Output the (x, y) coordinate of the center of the cell containing the given text.  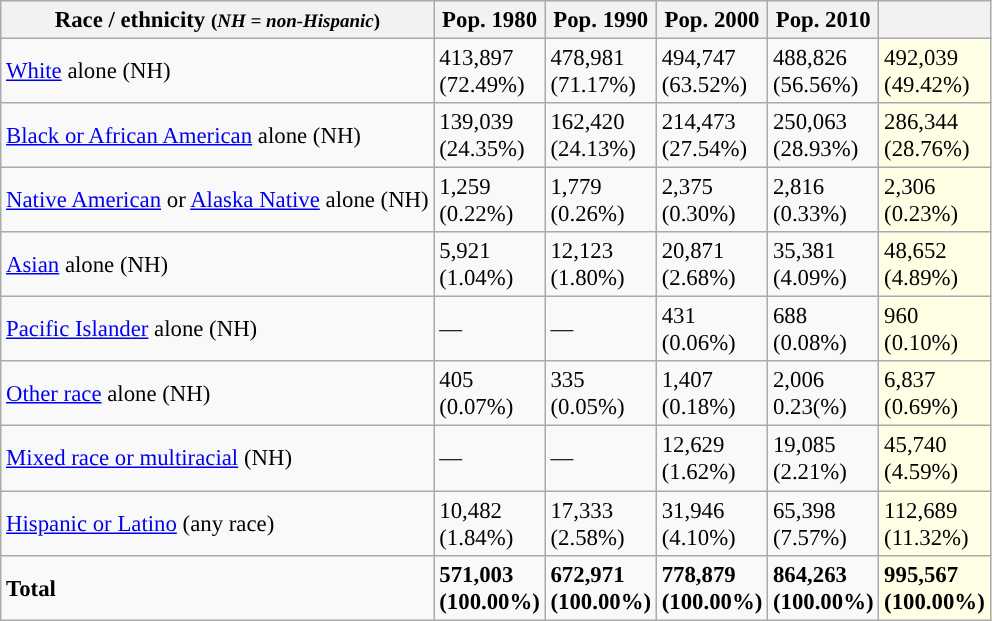
478,981(71.17%) (600, 72)
20,871(2.68%) (712, 264)
112,689(11.32%) (934, 524)
2,306(0.23%) (934, 200)
2,375(0.30%) (712, 200)
Race / ethnicity (NH = non-Hispanic) (218, 20)
Asian alone (NH) (218, 264)
162,420(24.13%) (600, 136)
31,946(4.10%) (712, 524)
Pop. 1990 (600, 20)
Pop. 2010 (824, 20)
35,381(4.09%) (824, 264)
65,398(7.57%) (824, 524)
White alone (NH) (218, 72)
431(0.06%) (712, 330)
214,473(27.54%) (712, 136)
12,629(1.62%) (712, 458)
488,826(56.56%) (824, 72)
17,333(2.58%) (600, 524)
5,921(1.04%) (490, 264)
778,879(100.00%) (712, 588)
10,482(1.84%) (490, 524)
45,740(4.59%) (934, 458)
960(0.10%) (934, 330)
1,407(0.18%) (712, 394)
Pacific Islander alone (NH) (218, 330)
672,971(100.00%) (600, 588)
Mixed race or multiracial (NH) (218, 458)
571,003(100.00%) (490, 588)
12,123(1.80%) (600, 264)
139,039(24.35%) (490, 136)
413,897(72.49%) (490, 72)
1,259(0.22%) (490, 200)
Total (218, 588)
494,747(63.52%) (712, 72)
Pop. 2000 (712, 20)
2,816(0.33%) (824, 200)
864,263(100.00%) (824, 588)
Black or African American alone (NH) (218, 136)
2,0060.23(%) (824, 394)
405(0.07%) (490, 394)
995,567(100.00%) (934, 588)
688(0.08%) (824, 330)
1,779(0.26%) (600, 200)
19,085(2.21%) (824, 458)
48,652(4.89%) (934, 264)
Pop. 1980 (490, 20)
335(0.05%) (600, 394)
250,063(28.93%) (824, 136)
286,344(28.76%) (934, 136)
6,837(0.69%) (934, 394)
Hispanic or Latino (any race) (218, 524)
Other race alone (NH) (218, 394)
492,039(49.42%) (934, 72)
Native American or Alaska Native alone (NH) (218, 200)
